Capture the cell that displays the provided text and extract its (x, y) central coordinate. 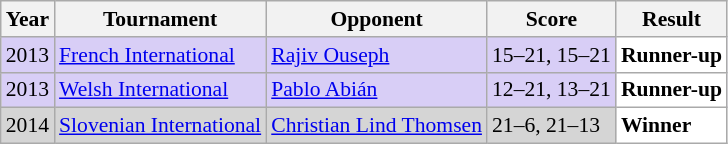
Result (672, 19)
Score (552, 19)
Christian Lind Thomsen (376, 126)
Welsh International (160, 90)
French International (160, 55)
Winner (672, 126)
Rajiv Ouseph (376, 55)
Year (28, 19)
12–21, 13–21 (552, 90)
Tournament (160, 19)
2014 (28, 126)
21–6, 21–13 (552, 126)
Pablo Abián (376, 90)
Slovenian International (160, 126)
Opponent (376, 19)
15–21, 15–21 (552, 55)
